Pinpoint the cell where the given text exists, returning its [X, Y] midpoint coordinate. 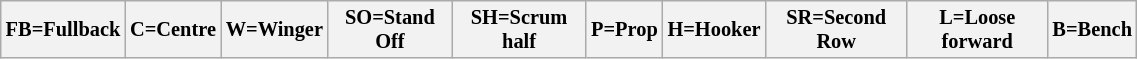
L=Loose forward [977, 29]
H=Hooker [714, 29]
P=Prop [624, 29]
FB=Fullback [63, 29]
W=Winger [274, 29]
B=Bench [1092, 29]
SR=Second Row [836, 29]
SH=Scrum half [519, 29]
SO=Stand Off [390, 29]
C=Centre [173, 29]
